Identify which cell holds the provided text, then report its [X, Y] central coordinate. 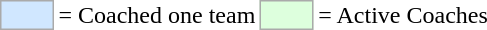
= Coached one team [157, 15]
